For the text-containing cell, return its midpoint in [x, y] coordinate format. 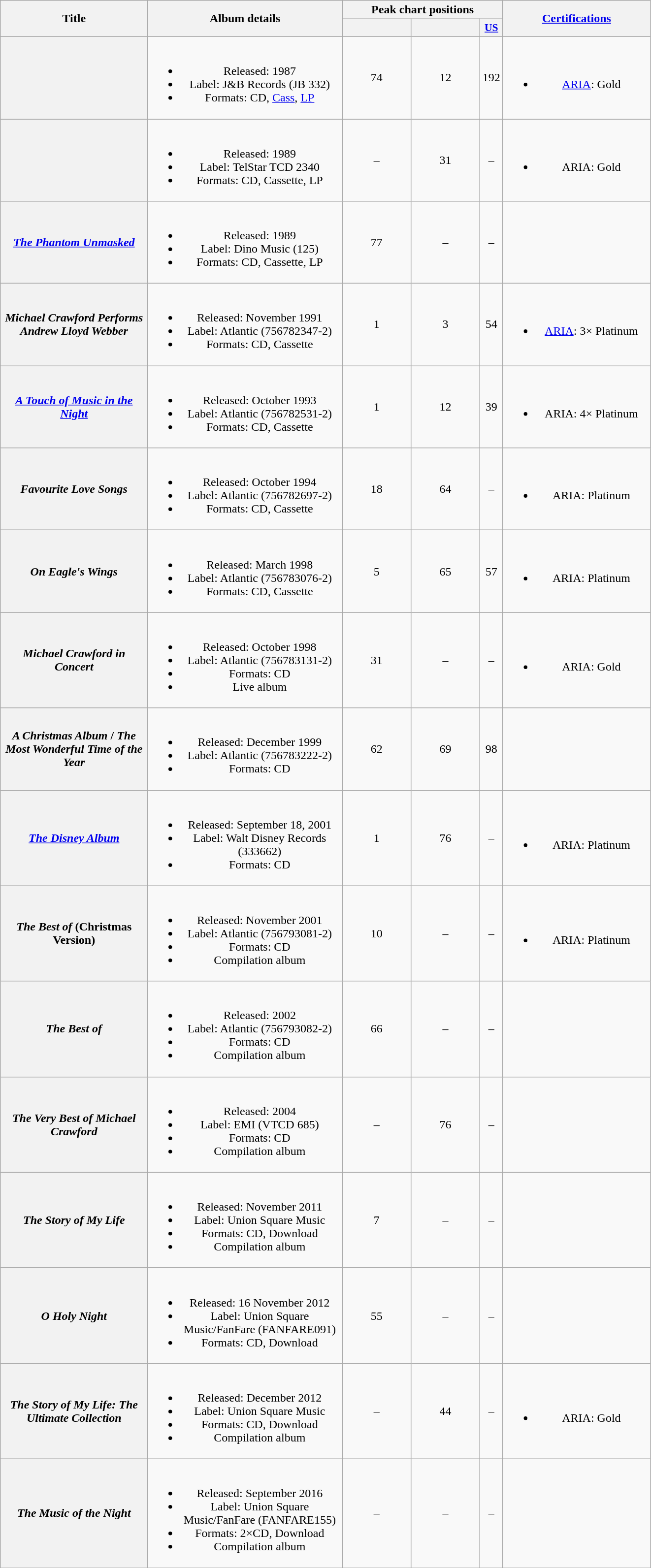
The Story of My Life: The Ultimate Collection [74, 1411]
Released: November 2011Label: Union Square MusicFormats: CD, DownloadCompilation album [245, 1220]
Favourite Love Songs [74, 489]
77 [377, 242]
55 [377, 1315]
The Best of (Christmas Version) [74, 933]
Released: December 2012Label: Union Square MusicFormats: CD, DownloadCompilation album [245, 1411]
Released: 2002Label: Atlantic (756793082-2)Formats: CDCompilation album [245, 1029]
192 [491, 78]
Peak chart positions [423, 10]
7 [377, 1220]
10 [377, 933]
64 [446, 489]
Album details [245, 19]
69 [446, 749]
74 [377, 78]
US [491, 28]
3 [446, 325]
65 [446, 571]
62 [377, 749]
39 [491, 407]
The Music of the Night [74, 1513]
Released: September 2016Label: Union Square Music/FanFare (FANFARE155)Formats: 2×CD, DownloadCompilation album [245, 1513]
A Touch of Music in the Night [74, 407]
The Very Best of Michael Crawford [74, 1124]
A Christmas Album / The Most Wonderful Time of the Year [74, 749]
The Phantom Unmasked [74, 242]
Released: December 1999Label: Atlantic (756783222-2)Formats: CD [245, 749]
Released: 2004Label: EMI (VTCD 685)Formats: CDCompilation album [245, 1124]
Released: March 1998Label: Atlantic (756783076-2)Formats: CD, Cassette [245, 571]
Released: September 18, 2001Label: Walt Disney Records (333662)Formats: CD [245, 838]
Released: November 2001Label: Atlantic (756793081-2)Formats: CDCompilation album [245, 933]
98 [491, 749]
Released: October 1993Label: Atlantic (756782531-2)Formats: CD, Cassette [245, 407]
57 [491, 571]
66 [377, 1029]
The Story of My Life [74, 1220]
Released: 1989Label: TelStar TCD 2340Formats: CD, Cassette, LP [245, 160]
5 [377, 571]
ARIA: 4× Platinum [576, 407]
Michael Crawford in Concert [74, 660]
54 [491, 325]
Released: 1989Label: Dino Music (125)Formats: CD, Cassette, LP [245, 242]
The Best of [74, 1029]
Michael Crawford Performs Andrew Lloyd Webber [74, 325]
O Holy Night [74, 1315]
ARIA: 3× Platinum [576, 325]
Title [74, 19]
Released: October 1998Label: Atlantic (756783131-2)Formats: CDLive album [245, 660]
Released: 1987Label: J&B Records (JB 332)Formats: CD, Cass, LP [245, 78]
Released: 16 November 2012Label: Union Square Music/FanFare (FANFARE091)Formats: CD, Download [245, 1315]
Released: November 1991Label: Atlantic (756782347-2)Formats: CD, Cassette [245, 325]
Certifications [576, 19]
Released: October 1994Label: Atlantic (756782697-2)Formats: CD, Cassette [245, 489]
18 [377, 489]
On Eagle's Wings [74, 571]
The Disney Album [74, 838]
44 [446, 1411]
